Scan for the cell matching the given text and deliver its [X, Y] coordinate at center. 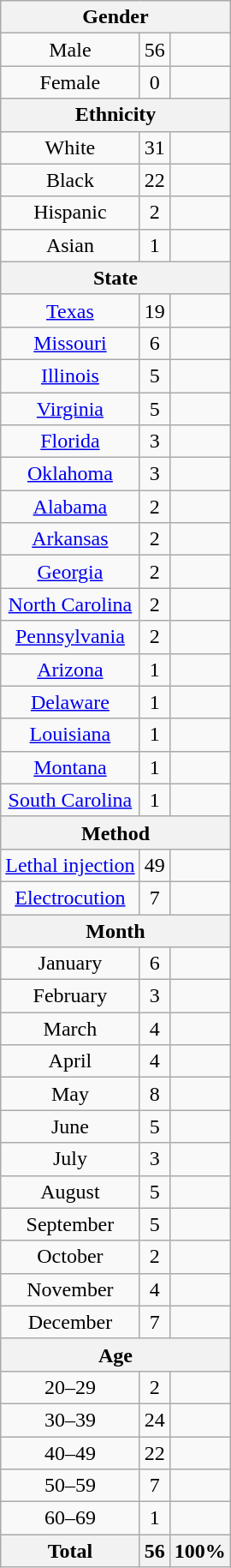
Method [115, 832]
Arizona [70, 670]
Age [115, 1355]
July [70, 1159]
White [70, 147]
Delaware [70, 702]
49 [154, 865]
December [70, 1322]
31 [154, 147]
Missouri [70, 343]
Georgia [70, 572]
November [70, 1289]
April [70, 1061]
Virginia [70, 409]
Female [70, 82]
June [70, 1126]
Montana [70, 767]
North Carolina [70, 604]
Electrocution [70, 898]
8 [154, 1094]
50–59 [70, 1486]
Month [115, 930]
24 [154, 1420]
Lethal injection [70, 865]
Hispanic [70, 213]
100% [200, 1551]
February [70, 996]
Illinois [70, 375]
Alabama [70, 507]
19 [154, 310]
Ethnicity [115, 115]
0 [154, 82]
30–39 [70, 1420]
Texas [70, 310]
Florida [70, 442]
September [70, 1224]
Male [70, 50]
Oklahoma [70, 474]
60–69 [70, 1518]
Louisiana [70, 735]
August [70, 1192]
January [70, 964]
May [70, 1094]
20–29 [70, 1387]
October [70, 1257]
State [115, 278]
40–49 [70, 1453]
South Carolina [70, 800]
Asian [70, 245]
Arkansas [70, 539]
Total [70, 1551]
Gender [115, 17]
Black [70, 180]
Pennsylvania [70, 637]
March [70, 1029]
